Return the (X, Y) coordinate for the center point of the cell that contains the specified text.  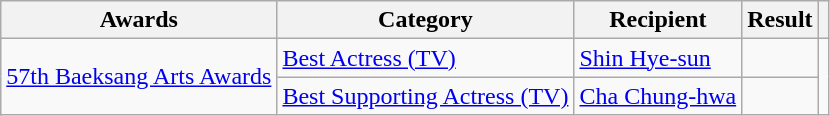
Best Actress (TV) (426, 58)
Best Supporting Actress (TV) (426, 96)
Shin Hye-sun (658, 58)
57th Baeksang Arts Awards (139, 77)
Recipient (658, 20)
Result (780, 20)
Category (426, 20)
Cha Chung-hwa (658, 96)
Awards (139, 20)
